Identify which cell holds the provided text, then report its [X, Y] central coordinate. 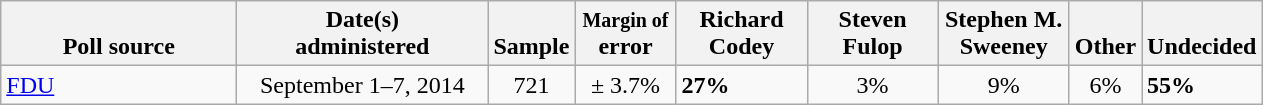
6% [1105, 85]
27% [742, 85]
55% [1202, 85]
Poll source [119, 34]
FDU [119, 85]
Sample [532, 34]
Other [1105, 34]
9% [1004, 85]
September 1–7, 2014 [362, 85]
RichardCodey [742, 34]
Margin oferror [626, 34]
± 3.7% [626, 85]
Date(s)administered [362, 34]
Undecided [1202, 34]
3% [872, 85]
StevenFulop [872, 34]
721 [532, 85]
Stephen M.Sweeney [1004, 34]
